For the text-containing cell, return its midpoint in (x, y) coordinate format. 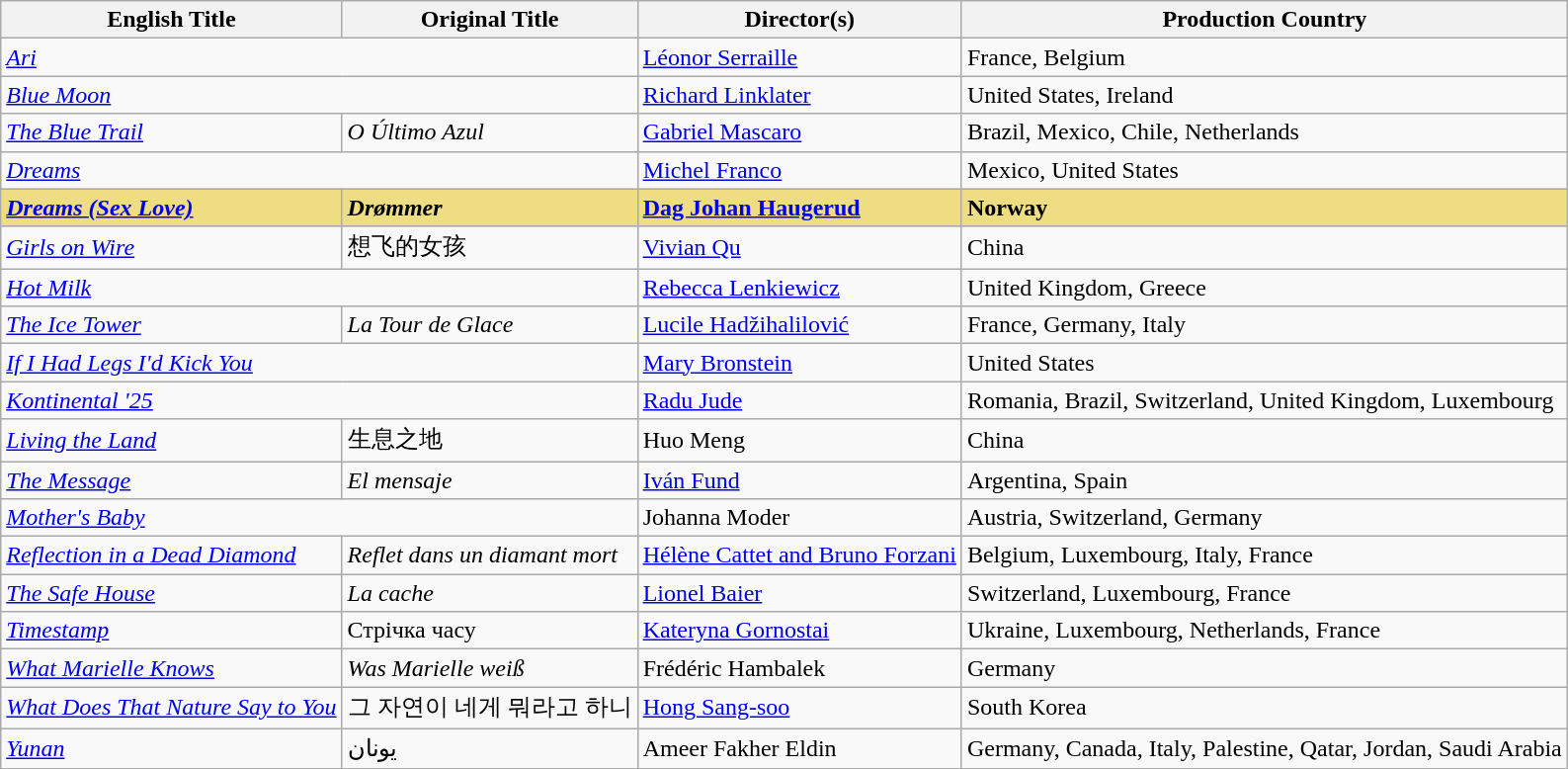
Radu Jude (799, 400)
France, Belgium (1265, 57)
Drømmer (490, 208)
The Safe House (172, 593)
Ameer Fakher Eldin (799, 748)
Iván Fund (799, 479)
Mexico, United States (1265, 170)
想飞的女孩 (490, 247)
Romania, Brazil, Switzerland, United Kingdom, Luxembourg (1265, 400)
Frédéric Hambalek (799, 668)
Ukraine, Luxembourg, Netherlands, France (1265, 631)
Dag Johan Haugerud (799, 208)
Reflet dans un diamant mort (490, 555)
Production Country (1265, 20)
Michel Franco (799, 170)
生息之地 (490, 441)
Rebecca Lenkiewicz (799, 288)
Austria, Switzerland, Germany (1265, 518)
Mother's Baby (319, 518)
Germany (1265, 668)
Léonor Serraille (799, 57)
The Blue Trail (172, 132)
Brazil, Mexico, Chile, Netherlands (1265, 132)
English Title (172, 20)
Lucile Hadžihalilović (799, 325)
Dreams (Sex Love) (172, 208)
Yunan (172, 748)
The Message (172, 479)
Kontinental '25 (319, 400)
Gabriel Mascaro (799, 132)
Mary Bronstein (799, 363)
Vivian Qu (799, 247)
그 자연이 네게 뭐라고 하니 (490, 708)
Timestamp (172, 631)
Living the Land (172, 441)
Original Title (490, 20)
South Korea (1265, 708)
Hélène Cattet and Bruno Forzani (799, 555)
Switzerland, Luxembourg, France (1265, 593)
La Tour de Glace (490, 325)
What Marielle Knows (172, 668)
Argentina, Spain (1265, 479)
Hot Milk (319, 288)
La cache (490, 593)
Dreams (319, 170)
What Does That Nature Say to You (172, 708)
Girls on Wire (172, 247)
Huo Meng (799, 441)
Johanna Moder (799, 518)
Germany, Canada, Italy, Palestine, Qatar, Jordan, Saudi Arabia (1265, 748)
Ari (319, 57)
Richard Linklater (799, 95)
If I Had Legs I'd Kick You (319, 363)
Blue Moon (319, 95)
Lionel Baier (799, 593)
O Último Azul (490, 132)
France, Germany, Italy (1265, 325)
Director(s) (799, 20)
Kateryna Gornostai (799, 631)
Стрічка часу (490, 631)
United Kingdom, Greece (1265, 288)
Reflection in a Dead Diamond (172, 555)
The Ice Tower (172, 325)
يونان (490, 748)
El mensaje (490, 479)
Was Marielle weiß (490, 668)
Hong Sang-soo (799, 708)
Norway (1265, 208)
United States, Ireland (1265, 95)
United States (1265, 363)
Belgium, Luxembourg, Italy, France (1265, 555)
